Capture the cell that displays the provided text and extract its [X, Y] central coordinate. 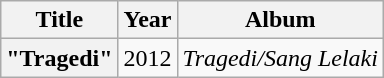
Title [60, 20]
"Tragedi" [60, 58]
Year [148, 20]
Tragedi/Sang Lelaki [280, 58]
2012 [148, 58]
Album [280, 20]
